Determine the [x, y] coordinate at the center of the cell enclosing the given text.  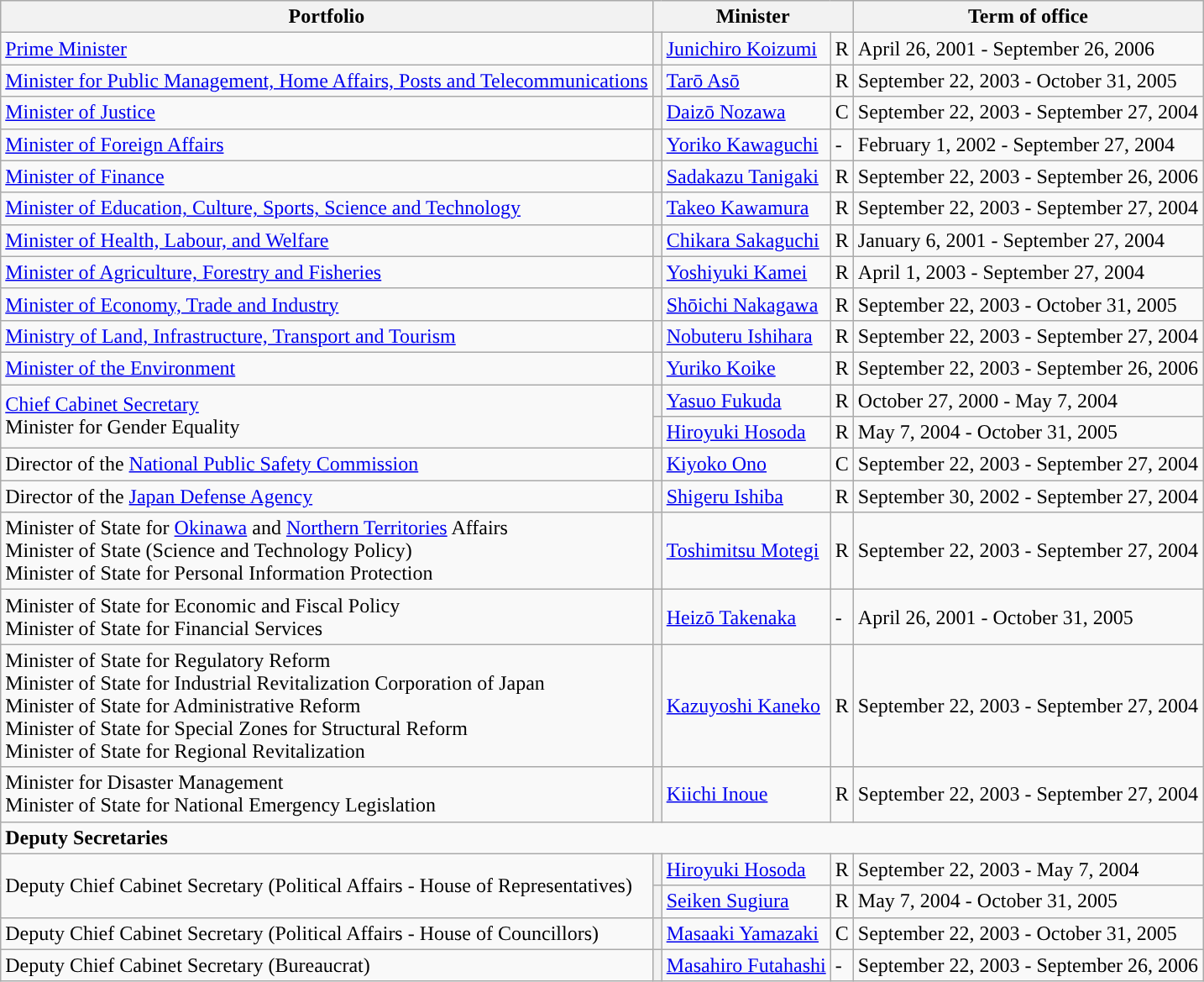
Chief Cabinet Secretary Minister for Gender Equality [327, 417]
Takeo Kawamura [746, 208]
Deputy Chief Cabinet Secretary (Political Affairs - House of Representatives) [327, 885]
Minister of Justice [327, 113]
Shōichi Nakagawa [746, 304]
Daizō Nozawa [746, 113]
Prime Minister [327, 49]
Minister of Education, Culture, Sports, Science and Technology [327, 208]
Yasuo Fukuda [746, 401]
April 26, 2001 - October 31, 2005 [1028, 617]
Minister for Disaster Management Minister of State for National Emergency Legislation [327, 795]
Nobuteru Ishihara [746, 336]
February 1, 2002 - September 27, 2004 [1028, 144]
Term of office [1028, 17]
January 6, 2001 - September 27, 2004 [1028, 240]
Seiken Sugiura [746, 901]
Minister of State for Economic and Fiscal Policy Minister of State for Financial Services [327, 617]
Yuriko Koike [746, 368]
Tarō Asō [746, 81]
April 1, 2003 - September 27, 2004 [1028, 272]
Minister for Public Management, Home Affairs, Posts and Telecommunications [327, 81]
Deputy Chief Cabinet Secretary (Political Affairs - House of Councillors) [327, 933]
Minister of the Environment [327, 368]
Shigeru Ishiba [746, 496]
Ministry of Land, Infrastructure, Transport and Tourism [327, 336]
Heizō Takenaka [746, 617]
Minister of Foreign Affairs [327, 144]
April 26, 2001 - September 26, 2006 [1028, 49]
October 27, 2000 - May 7, 2004 [1028, 401]
September 22, 2003 - May 7, 2004 [1028, 869]
Yoshiyuki Kamei [746, 272]
Masaaki Yamazaki [746, 933]
Toshimitsu Motegi [746, 551]
Director of the National Public Safety Commission [327, 465]
Yoriko Kawaguchi [746, 144]
Kiyoko Ono [746, 465]
Deputy Chief Cabinet Secretary (Bureaucrat) [327, 965]
Kiichi Inoue [746, 795]
Minister of Economy, Trade and Industry [327, 304]
Director of the Japan Defense Agency [327, 496]
Minister of Health, Labour, and Welfare [327, 240]
Portfolio [327, 17]
Kazuyoshi Kaneko [746, 706]
Junichiro Koizumi [746, 49]
Chikara Sakaguchi [746, 240]
September 30, 2002 - September 27, 2004 [1028, 496]
Masahiro Futahashi [746, 965]
Minister of Agriculture, Forestry and Fisheries [327, 272]
Deputy Secretaries [602, 838]
Minister [752, 17]
Sadakazu Tanigaki [746, 176]
Minister of Finance [327, 176]
